Scan for the cell matching the given text and deliver its (x, y) coordinate at center. 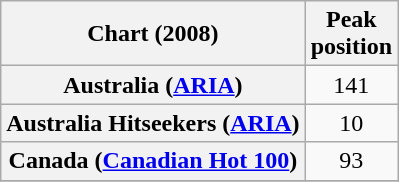
Chart (2008) (153, 34)
Peakposition (351, 34)
141 (351, 85)
Australia (ARIA) (153, 85)
Canada (Canadian Hot 100) (153, 161)
10 (351, 123)
93 (351, 161)
Australia Hitseekers (ARIA) (153, 123)
